Return the (X, Y) coordinate for the center point of the cell that contains the specified text.  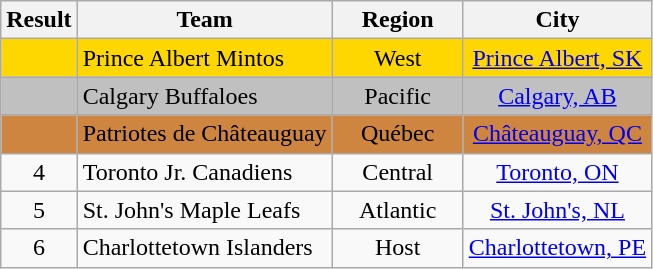
Calgary Buffaloes (204, 96)
Calgary, AB (557, 96)
Charlottetown Islanders (204, 248)
Châteauguay, QC (557, 134)
6 (39, 248)
St. John's Maple Leafs (204, 210)
Prince Albert, SK (557, 58)
Team (204, 20)
Toronto Jr. Canadiens (204, 172)
St. John's, NL (557, 210)
5 (39, 210)
Result (39, 20)
Pacific (398, 96)
Region (398, 20)
Patriotes de Châteauguay (204, 134)
West (398, 58)
Prince Albert Mintos (204, 58)
City (557, 20)
Québec (398, 134)
Charlottetown, PE (557, 248)
Host (398, 248)
Atlantic (398, 210)
4 (39, 172)
Toronto, ON (557, 172)
Central (398, 172)
